Return [X, Y] of the center of cell containing provided text 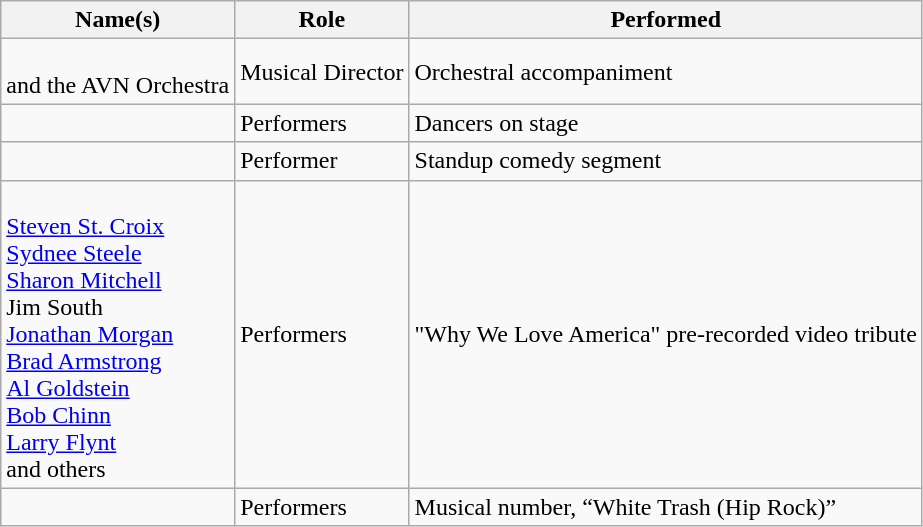
Performer [322, 161]
Performed [666, 20]
Musical number, “White Trash (Hip Rock)” [666, 507]
Role [322, 20]
Orchestral accompaniment [666, 72]
Steven St. CroixSydnee Steele Sharon MitchellJim South Jonathan MorganBrad ArmstrongAl Goldstein Bob ChinnLarry Flynt and others [118, 334]
Musical Director [322, 72]
and the AVN Orchestra [118, 72]
Name(s) [118, 20]
Dancers on stage [666, 123]
"Why We Love America" pre-recorded video tribute [666, 334]
Standup comedy segment [666, 161]
